Extract the [x, y] coordinate from the center of the cell holding the provided text.  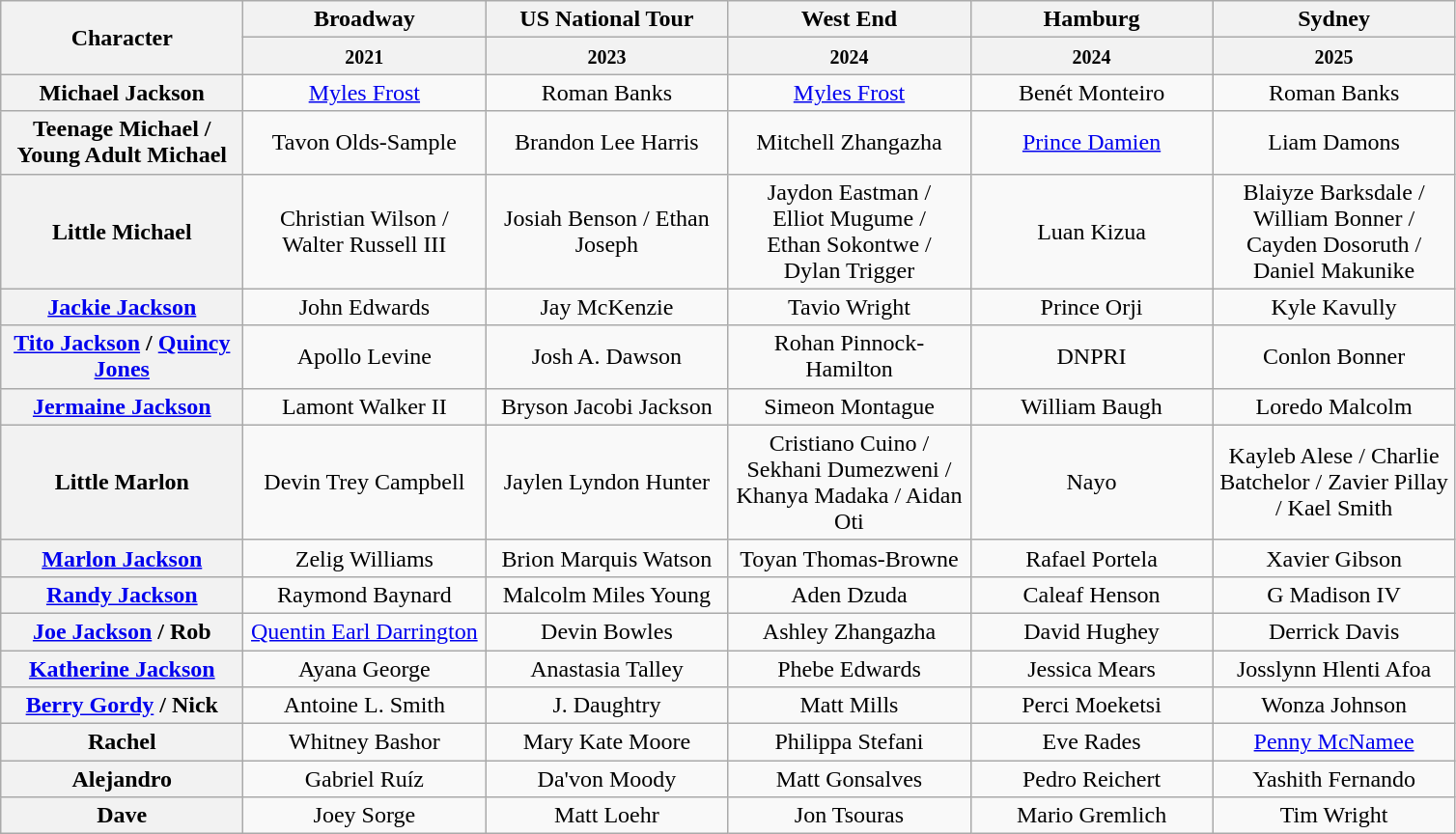
Blaiyze Barksdale / William Bonner / Cayden Dosoruth / Daniel Makunike [1334, 232]
Mitchell Zhangazha [850, 143]
J. Daughtry [606, 706]
Joe Jackson / Rob [122, 631]
2023 [606, 56]
Luan Kizua [1091, 232]
Yashith Fernando [1334, 779]
Alejandro [122, 779]
Berry Gordy / Nick [122, 706]
Randy Jackson [122, 595]
Josiah Benson / Ethan Joseph [606, 232]
Tito Jackson / Quincy Jones [122, 357]
Zelig Williams [365, 558]
David Hughey [1091, 631]
Brion Marquis Watson [606, 558]
Prince Orji [1091, 307]
Broadway [365, 19]
John Edwards [365, 307]
Tim Wright [1334, 816]
Character [122, 38]
Liam Damons [1334, 143]
Teenage Michael / Young Adult Michael [122, 143]
Perci Moeketsi [1091, 706]
Toyan Thomas-Browne [850, 558]
Raymond Baynard [365, 595]
Jon Tsouras [850, 816]
Tavon Olds-Sample [365, 143]
Kayleb Alese / Charlie Batchelor / Zavier Pillay / Kael Smith [1334, 483]
Rachel [122, 742]
Hamburg [1091, 19]
Bryson Jacobi Jackson [606, 406]
Derrick Davis [1334, 631]
Rafael Portela [1091, 558]
Devin Trey Campbell [365, 483]
US National Tour [606, 19]
Sydney [1334, 19]
Mary Kate Moore [606, 742]
Kyle Kavully [1334, 307]
Quentin Earl Darrington [365, 631]
Marlon Jackson [122, 558]
Jaydon Eastman / Elliot Mugume / Ethan Sokontwe / Dylan Trigger [850, 232]
2021 [365, 56]
Pedro Reichert [1091, 779]
Prince Damien [1091, 143]
Jackie Jackson [122, 307]
Phebe Edwards [850, 669]
Michael Jackson [122, 93]
Jay McKenzie [606, 307]
Katherine Jackson [122, 669]
2025 [1334, 56]
Xavier Gibson [1334, 558]
Wonza Johnson [1334, 706]
Penny McNamee [1334, 742]
Apollo Levine [365, 357]
Jessica Mears [1091, 669]
Loredo Malcolm [1334, 406]
Conlon Bonner [1334, 357]
Jaylen Lyndon Hunter [606, 483]
Antoine L. Smith [365, 706]
Philippa Stefani [850, 742]
Malcolm Miles Young [606, 595]
Brandon Lee Harris [606, 143]
Aden Dzuda [850, 595]
Ayana George [365, 669]
Simeon Montague [850, 406]
Mario Gremlich [1091, 816]
Eve Rades [1091, 742]
Christian Wilson / Walter Russell III [365, 232]
Cristiano Cuino / Sekhani Dumezweni / Khanya Madaka / Aidan Oti [850, 483]
Tavio Wright [850, 307]
Anastasia Talley [606, 669]
West End [850, 19]
Matt Loehr [606, 816]
Josslynn Hlenti Afoa [1334, 669]
Benét Monteiro [1091, 93]
Matt Gonsalves [850, 779]
William Baugh [1091, 406]
Joey Sorge [365, 816]
Da'von Moody [606, 779]
Dave [122, 816]
Ashley Zhangazha [850, 631]
Devin Bowles [606, 631]
G Madison IV [1334, 595]
Nayo [1091, 483]
Jermaine Jackson [122, 406]
Gabriel Ruíz [365, 779]
Whitney Bashor [365, 742]
Matt Mills [850, 706]
Rohan Pinnock-Hamilton [850, 357]
Little Marlon [122, 483]
Lamont Walker II [365, 406]
Little Michael [122, 232]
Josh A. Dawson [606, 357]
Caleaf Henson [1091, 595]
DNPRI [1091, 357]
